Find where the given text appears and provide that cell's center as (x, y) coordinate. 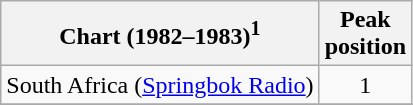
1 (365, 85)
South Africa (Springbok Radio) (160, 85)
Peakposition (365, 34)
Chart (1982–1983)1 (160, 34)
